For the text-containing cell, return its midpoint in [X, Y] coordinate format. 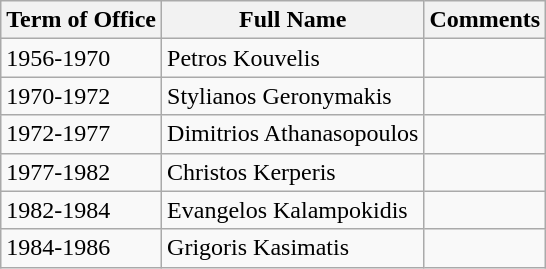
1982-1984 [82, 210]
Grigoris Kasimatis [293, 248]
Dimitrios Athanasopoulos [293, 134]
1977-1982 [82, 172]
1970-1972 [82, 96]
1984-1986 [82, 248]
Comments [485, 20]
1972-1977 [82, 134]
Petros Kouvelis [293, 58]
Christos Kerperis [293, 172]
1956-1970 [82, 58]
Full Name [293, 20]
Evangelos Kalampokidis [293, 210]
Stylianos Geronymakis [293, 96]
Term of Office [82, 20]
